Output the (X, Y) coordinate of the center of the cell containing the given text.  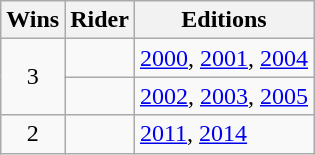
2000, 2001, 2004 (224, 58)
2011, 2014 (224, 134)
3 (33, 77)
2 (33, 134)
2002, 2003, 2005 (224, 96)
Rider (100, 20)
Editions (224, 20)
Wins (33, 20)
